Pinpoint the cell where the given text exists, returning its [X, Y] midpoint coordinate. 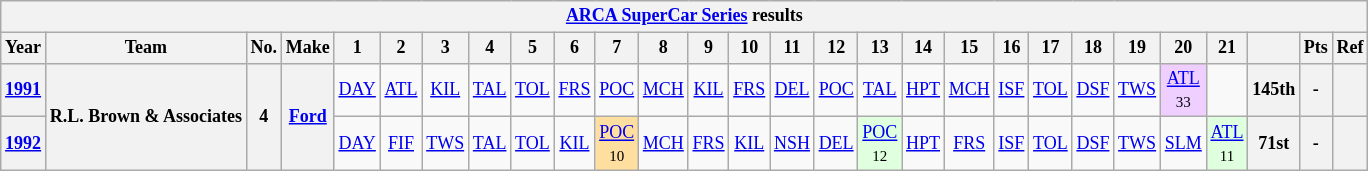
FIF [401, 144]
Pts [1316, 48]
Year [24, 48]
SLM [1183, 144]
2 [401, 48]
21 [1227, 48]
6 [574, 48]
ARCA SuperCar Series results [684, 16]
11 [792, 48]
ATL [401, 90]
71st [1274, 144]
ATL33 [1183, 90]
8 [663, 48]
16 [1012, 48]
5 [532, 48]
18 [1093, 48]
20 [1183, 48]
1 [357, 48]
POC12 [880, 144]
R.L. Brown & Associates [146, 116]
19 [1138, 48]
17 [1050, 48]
145th [1274, 90]
1991 [24, 90]
NSH [792, 144]
13 [880, 48]
Ref [1350, 48]
12 [836, 48]
No. [264, 48]
POC10 [617, 144]
10 [750, 48]
Team [146, 48]
7 [617, 48]
9 [708, 48]
14 [924, 48]
ATL11 [1227, 144]
Make [308, 48]
3 [446, 48]
1992 [24, 144]
15 [969, 48]
Ford [308, 116]
